Return [x, y] of the center of cell containing provided text 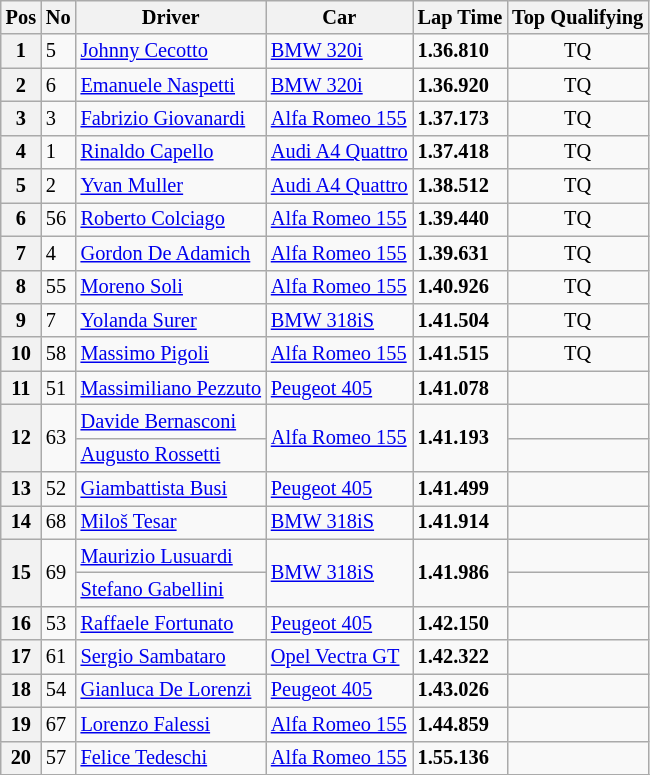
13 [21, 489]
14 [21, 522]
1.36.810 [460, 51]
Davide Bernasconi [171, 421]
1.36.920 [460, 85]
69 [58, 572]
8 [21, 287]
Sergio Sambataro [171, 657]
58 [58, 354]
1.41.515 [460, 354]
Yolanda Surer [171, 320]
1.55.136 [460, 758]
15 [21, 572]
Giambattista Busi [171, 489]
Miloš Tesar [171, 522]
61 [58, 657]
1.39.631 [460, 253]
1.41.078 [460, 388]
Felice Tedeschi [171, 758]
Massimo Pigoli [171, 354]
Driver [171, 17]
12 [21, 438]
Lorenzo Falessi [171, 724]
Rinaldo Capello [171, 152]
Fabrizio Giovanardi [171, 118]
Johnny Cecotto [171, 51]
20 [21, 758]
Stefano Gabellini [171, 589]
52 [58, 489]
Emanuele Naspetti [171, 85]
1.41.499 [460, 489]
Augusto Rossetti [171, 455]
56 [58, 219]
9 [21, 320]
1.37.418 [460, 152]
63 [58, 438]
1.41.193 [460, 438]
51 [58, 388]
67 [58, 724]
1.44.859 [460, 724]
Maurizio Lusuardi [171, 556]
10 [21, 354]
Moreno Soli [171, 287]
Pos [21, 17]
57 [58, 758]
11 [21, 388]
1.39.440 [460, 219]
55 [58, 287]
Gordon De Adamich [171, 253]
1.41.986 [460, 572]
1.43.026 [460, 690]
Opel Vectra GT [340, 657]
Lap Time [460, 17]
Yvan Muller [171, 186]
Raffaele Fortunato [171, 623]
No [58, 17]
Gianluca De Lorenzi [171, 690]
1.38.512 [460, 186]
54 [58, 690]
16 [21, 623]
Top Qualifying [578, 17]
Car [340, 17]
17 [21, 657]
1.37.173 [460, 118]
1.41.504 [460, 320]
53 [58, 623]
68 [58, 522]
1.40.926 [460, 287]
19 [21, 724]
1.42.322 [460, 657]
1.42.150 [460, 623]
Roberto Colciago [171, 219]
Massimiliano Pezzuto [171, 388]
1.41.914 [460, 522]
18 [21, 690]
